Find where the given text appears and provide that cell's center as [X, Y] coordinate. 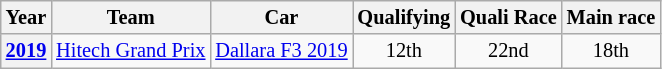
Qualifying [404, 17]
Year [26, 17]
18th [612, 51]
Car [281, 17]
22nd [508, 51]
12th [404, 51]
2019 [26, 51]
Quali Race [508, 17]
Team [130, 17]
Main race [612, 17]
Dallara F3 2019 [281, 51]
Hitech Grand Prix [130, 51]
